For the text-containing cell, return its midpoint in (x, y) coordinate format. 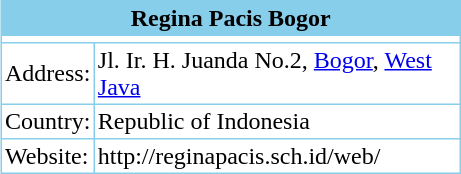
Address: (48, 74)
Country: (48, 122)
Republic of Indonesia (278, 122)
Website: (48, 156)
Regina Pacis Bogor (231, 18)
http://reginapacis.sch.id/web/ (278, 156)
Jl. Ir. H. Juanda No.2, Bogor, West Java (278, 74)
